Detect which cell encompasses the target text, then output its (X, Y) center coordinate. 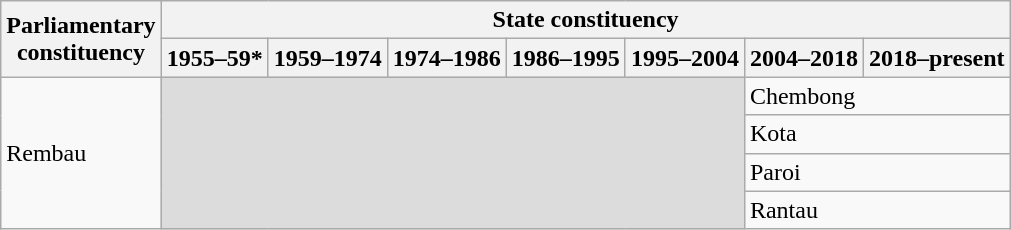
Parliamentaryconstituency (81, 39)
State constituency (586, 20)
1955–59* (214, 58)
Rantau (877, 210)
2018–present (936, 58)
Paroi (877, 172)
1959–1974 (328, 58)
Rembau (81, 153)
1986–1995 (566, 58)
Kota (877, 134)
2004–2018 (804, 58)
1974–1986 (446, 58)
Chembong (877, 96)
1995–2004 (684, 58)
